For the text-containing cell, return its midpoint in [X, Y] coordinate format. 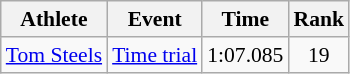
Event [154, 19]
Rank [318, 19]
1:07.085 [245, 55]
Time [245, 19]
Athlete [54, 19]
Time trial [154, 55]
Tom Steels [54, 55]
19 [318, 55]
